For the text-containing cell, return its midpoint in (x, y) coordinate format. 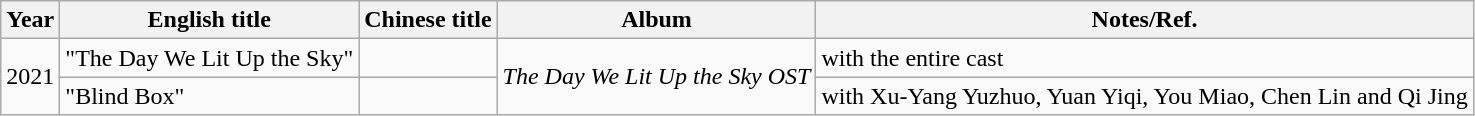
with the entire cast (1144, 58)
2021 (30, 77)
The Day We Lit Up the Sky OST (656, 77)
Year (30, 20)
Notes/Ref. (1144, 20)
English title (210, 20)
Chinese title (428, 20)
"Blind Box" (210, 96)
"The Day We Lit Up the Sky" (210, 58)
with Xu-Yang Yuzhuo, Yuan Yiqi, You Miao, Chen Lin and Qi Jing (1144, 96)
Album (656, 20)
